Scan for the cell matching the given text and deliver its [X, Y] coordinate at center. 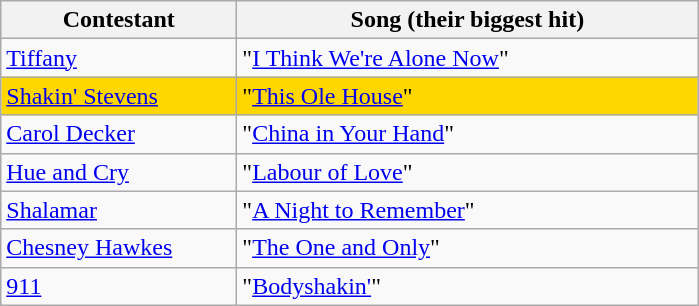
Shalamar [119, 210]
"Labour of Love" [468, 172]
Shakin' Stevens [119, 96]
"Bodyshakin'" [468, 286]
"I Think We're Alone Now" [468, 58]
911 [119, 286]
Song (their biggest hit) [468, 20]
Carol Decker [119, 134]
Tiffany [119, 58]
Chesney Hawkes [119, 248]
"A Night to Remember" [468, 210]
"China in Your Hand" [468, 134]
"The One and Only" [468, 248]
"This Ole House" [468, 96]
Hue and Cry [119, 172]
Contestant [119, 20]
